Pinpoint the cell where the given text exists, returning its (x, y) midpoint coordinate. 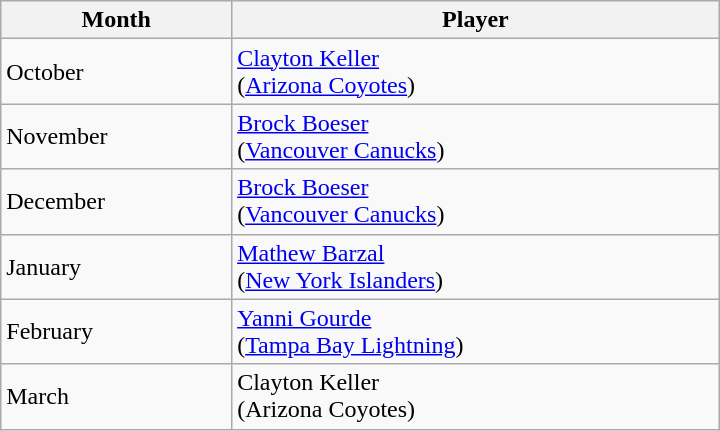
October (116, 72)
Month (116, 20)
December (116, 202)
Yanni Gourde(Tampa Bay Lightning) (476, 332)
November (116, 136)
January (116, 266)
Player (476, 20)
February (116, 332)
March (116, 396)
Mathew Barzal(New York Islanders) (476, 266)
